Search for the cell housing the specified text and yield its [X, Y] center coordinate. 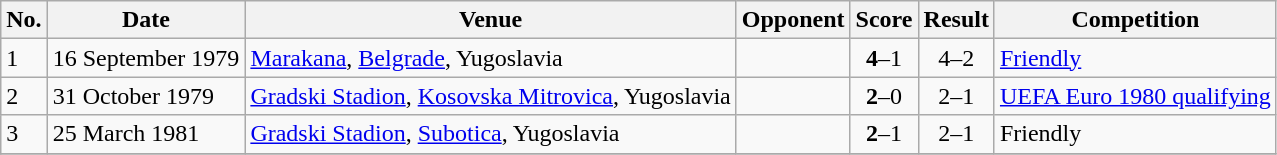
31 October 1979 [146, 96]
Gradski Stadion, Subotica, Yugoslavia [490, 134]
Competition [1135, 20]
Marakana, Belgrade, Yugoslavia [490, 58]
UEFA Euro 1980 qualifying [1135, 96]
4–2 [956, 58]
No. [24, 20]
16 September 1979 [146, 58]
Gradski Stadion, Kosovska Mitrovica, Yugoslavia [490, 96]
2 [24, 96]
Date [146, 20]
Opponent [793, 20]
25 March 1981 [146, 134]
1 [24, 58]
4–1 [884, 58]
2–0 [884, 96]
Result [956, 20]
3 [24, 134]
Venue [490, 20]
Score [884, 20]
